Return the [X, Y] coordinate for the center point of the cell that contains the specified text.  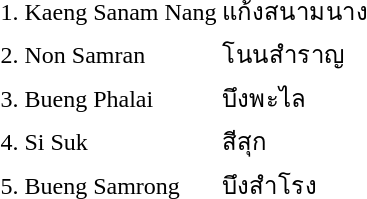
Non Samran [120, 54]
Bueng Phalai [120, 98]
Si Suk [120, 142]
